Identify which cell holds the provided text, then report its [X, Y] central coordinate. 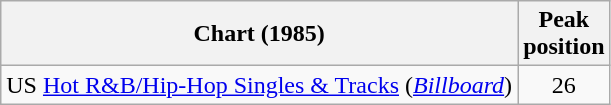
Peakposition [564, 34]
Chart (1985) [260, 34]
26 [564, 85]
US Hot R&B/Hip-Hop Singles & Tracks (Billboard) [260, 85]
